Determine the [x, y] coordinate at the center of the cell enclosing the given text.  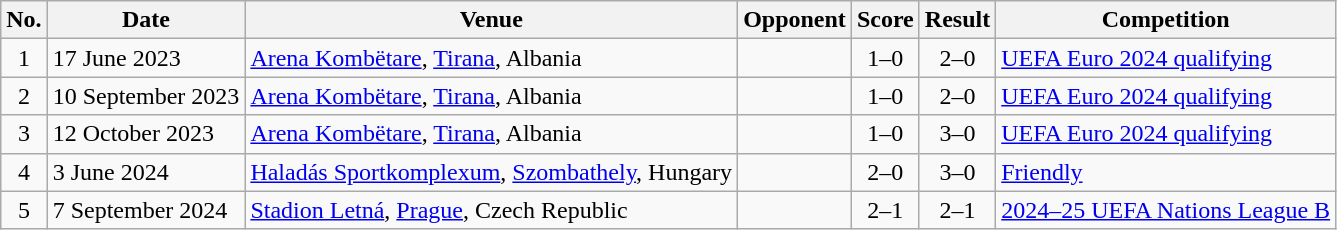
4 [24, 172]
Score [885, 20]
12 October 2023 [146, 134]
Friendly [1166, 172]
10 September 2023 [146, 96]
Haladás Sportkomplexum, Szombathely, Hungary [492, 172]
No. [24, 20]
Date [146, 20]
7 September 2024 [146, 210]
17 June 2023 [146, 58]
Competition [1166, 20]
Opponent [795, 20]
Result [957, 20]
5 [24, 210]
2024–25 UEFA Nations League B [1166, 210]
2 [24, 96]
1 [24, 58]
3 June 2024 [146, 172]
Stadion Letná, Prague, Czech Republic [492, 210]
Venue [492, 20]
3 [24, 134]
